Pinpoint the cell where the given text exists, returning its (X, Y) midpoint coordinate. 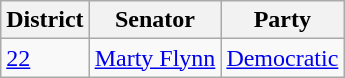
District (45, 20)
Marty Flynn (155, 58)
Senator (155, 20)
Party (282, 20)
22 (45, 58)
Democratic (282, 58)
